Extract the [X, Y] coordinate from the center of the cell holding the provided text.  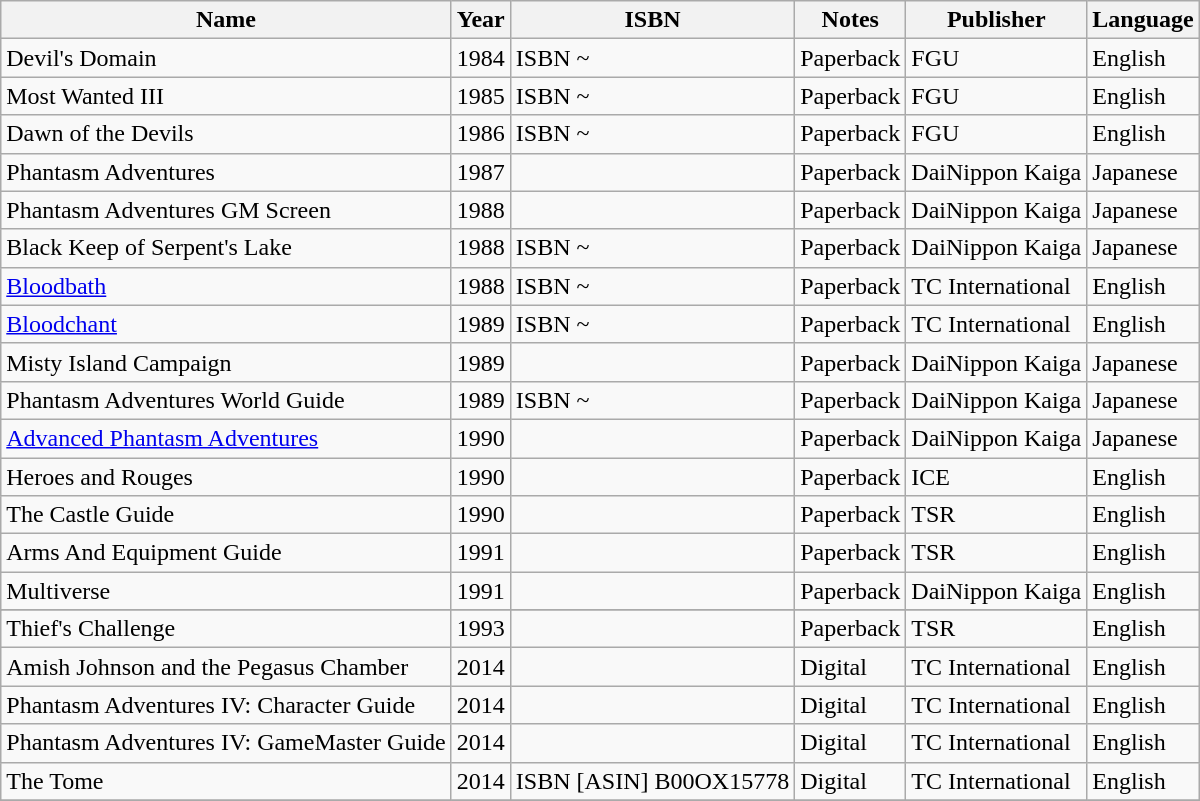
ISBN [ASIN] B00OX15778 [652, 781]
1984 [480, 58]
Most Wanted III [226, 96]
Dawn of the Devils [226, 134]
Phantasm Adventures GM Screen [226, 210]
Arms And Equipment Guide [226, 553]
Multiverse [226, 591]
Bloodchant [226, 324]
1985 [480, 96]
Thief's Challenge [226, 629]
ISBN [652, 20]
Publisher [996, 20]
Notes [850, 20]
Phantasm Adventures [226, 172]
Language [1143, 20]
Advanced Phantasm Adventures [226, 438]
ICE [996, 477]
Year [480, 20]
Phantasm Adventures IV: Character Guide [226, 705]
Phantasm Adventures World Guide [226, 400]
1987 [480, 172]
The Castle Guide [226, 515]
Bloodbath [226, 286]
Amish Johnson and the Pegasus Chamber [226, 667]
1986 [480, 134]
Devil's Domain [226, 58]
1993 [480, 629]
Black Keep of Serpent's Lake [226, 248]
Phantasm Adventures IV: GameMaster Guide [226, 743]
The Tome [226, 781]
Heroes and Rouges [226, 477]
Name [226, 20]
Misty Island Campaign [226, 362]
